Find where the given text appears and provide that cell's center as (x, y) coordinate. 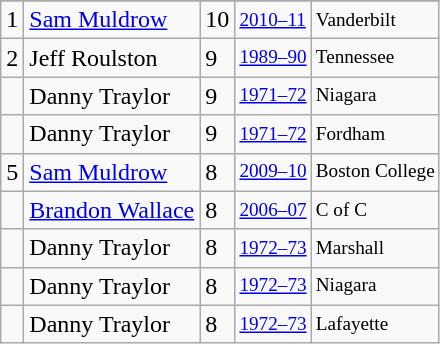
Vanderbilt (375, 20)
2010–11 (273, 20)
Tennessee (375, 58)
Marshall (375, 248)
5 (12, 172)
Brandon Wallace (112, 210)
Lafayette (375, 324)
Fordham (375, 134)
Boston College (375, 172)
2 (12, 58)
C of C (375, 210)
10 (218, 20)
1989–90 (273, 58)
2009–10 (273, 172)
Jeff Roulston (112, 58)
1 (12, 20)
2006–07 (273, 210)
